Search for the cell housing the specified text and yield its [X, Y] center coordinate. 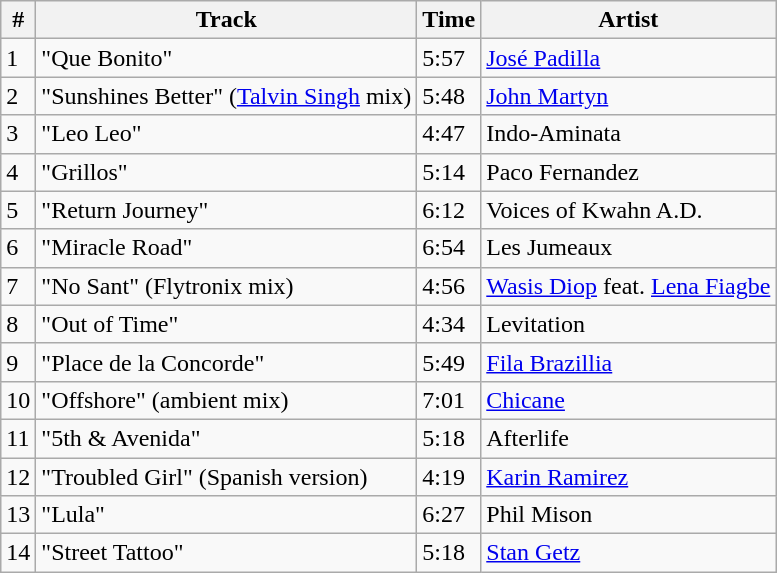
6:54 [449, 248]
# [18, 20]
Afterlife [628, 438]
5:49 [449, 362]
Les Jumeaux [628, 248]
"Troubled Girl" (Spanish version) [226, 477]
2 [18, 96]
Karin Ramirez [628, 477]
"Offshore" (ambient mix) [226, 400]
Wasis Diop feat. Lena Fiagbe [628, 286]
Phil Mison [628, 515]
9 [18, 362]
5:48 [449, 96]
5:14 [449, 172]
10 [18, 400]
Voices of Kwahn A.D. [628, 210]
"No Sant" (Flytronix mix) [226, 286]
Track [226, 20]
"Return Journey" [226, 210]
6 [18, 248]
1 [18, 58]
Indo-Aminata [628, 134]
14 [18, 553]
Artist [628, 20]
4:19 [449, 477]
José Padilla [628, 58]
Fila Brazillia [628, 362]
8 [18, 324]
Levitation [628, 324]
"Place de la Concorde" [226, 362]
"Street Tattoo" [226, 553]
"Lula" [226, 515]
4:47 [449, 134]
4 [18, 172]
7:01 [449, 400]
6:27 [449, 515]
5:57 [449, 58]
6:12 [449, 210]
Stan Getz [628, 553]
3 [18, 134]
"Out of Time" [226, 324]
"Que Bonito" [226, 58]
"5th & Avenida" [226, 438]
John Martyn [628, 96]
Time [449, 20]
7 [18, 286]
4:56 [449, 286]
"Leo Leo" [226, 134]
Paco Fernandez [628, 172]
5 [18, 210]
12 [18, 477]
11 [18, 438]
13 [18, 515]
"Sunshines Better" (Talvin Singh mix) [226, 96]
"Miracle Road" [226, 248]
4:34 [449, 324]
"Grillos" [226, 172]
Chicane [628, 400]
